Output the (X, Y) coordinate of the center of the cell containing the given text.  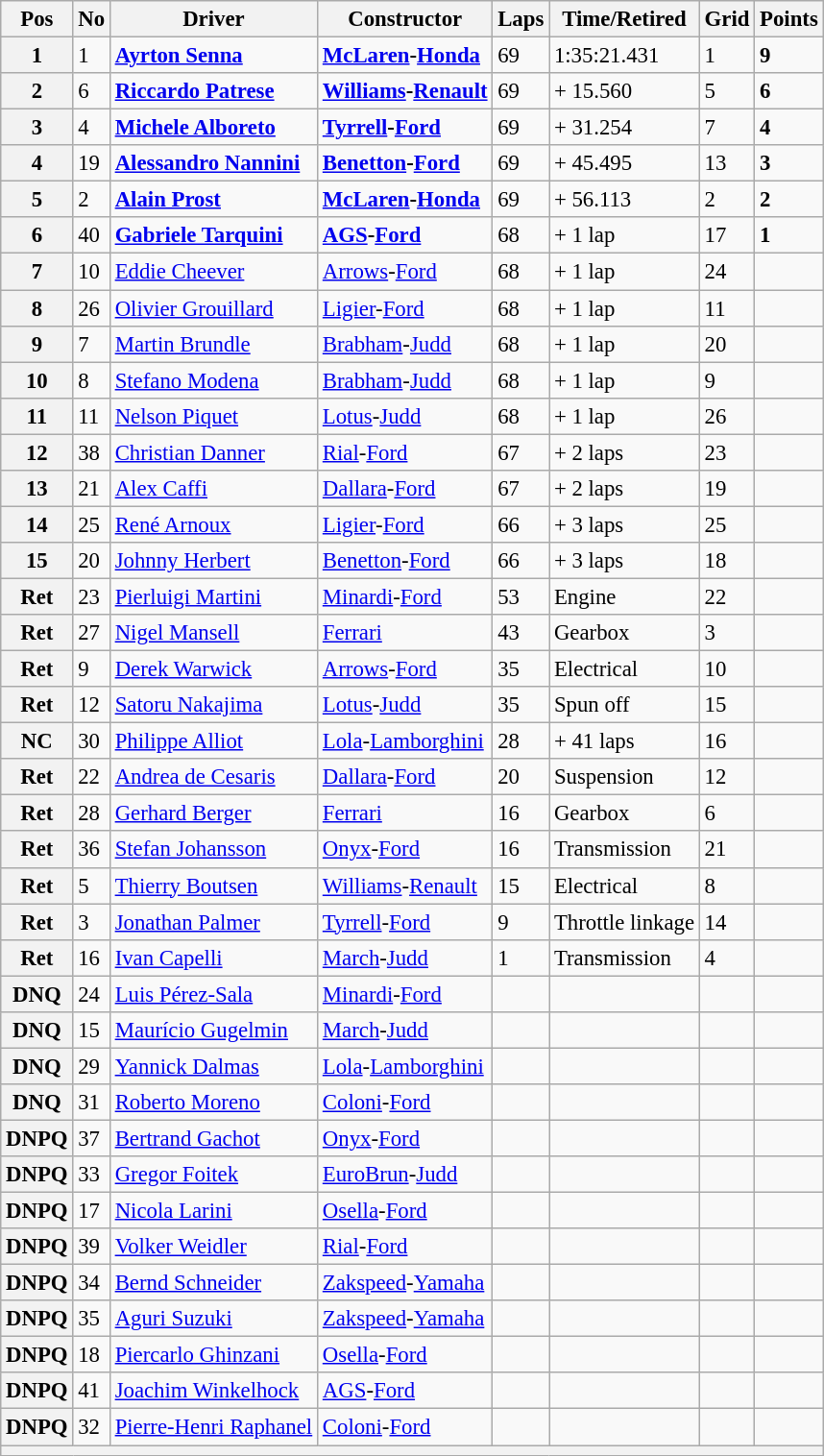
Nelson Piquet (213, 416)
Joachim Winkelhock (213, 1392)
53 (521, 596)
Philippe Alliot (213, 741)
Engine (624, 596)
41 (91, 1392)
René Arnoux (213, 524)
Grid (726, 19)
Time/Retired (624, 19)
EuroBrun-Judd (405, 1175)
40 (91, 235)
Alessandro Nannini (213, 163)
1:35:21.431 (624, 56)
Roberto Moreno (213, 1103)
Bernd Schneider (213, 1283)
Thierry Boutsen (213, 886)
Jonathan Palmer (213, 922)
Volker Weidler (213, 1247)
31 (91, 1103)
Stefan Johansson (213, 850)
Points (789, 19)
34 (91, 1283)
Bertrand Gachot (213, 1138)
36 (91, 850)
+ 45.495 (624, 163)
Satoru Nakajima (213, 705)
Ivan Capelli (213, 958)
+ 41 laps (624, 741)
Ayrton Senna (213, 56)
Throttle linkage (624, 922)
29 (91, 1066)
Pierluigi Martini (213, 596)
Laps (521, 19)
+ 56.113 (624, 200)
Piercarlo Ghinzani (213, 1355)
33 (91, 1175)
32 (91, 1427)
Gerhard Berger (213, 813)
Aguri Suzuki (213, 1319)
37 (91, 1138)
Olivier Grouillard (213, 308)
Martin Brundle (213, 344)
27 (91, 633)
Nigel Mansell (213, 633)
+ 31.254 (624, 128)
Christian Danner (213, 452)
Eddie Cheever (213, 272)
Andrea de Cesaris (213, 777)
30 (91, 741)
Riccardo Patrese (213, 91)
Alain Prost (213, 200)
Suspension (624, 777)
Gregor Foitek (213, 1175)
NC (36, 741)
Pos (36, 19)
43 (521, 633)
Spun off (624, 705)
+ 15.560 (624, 91)
Maurício Gugelmin (213, 1031)
39 (91, 1247)
Driver (213, 19)
No (91, 19)
Alex Caffi (213, 489)
Yannick Dalmas (213, 1066)
Nicola Larini (213, 1211)
Constructor (405, 19)
38 (91, 452)
Michele Alboreto (213, 128)
Stefano Modena (213, 380)
Johnny Herbert (213, 561)
Gabriele Tarquini (213, 235)
Pierre-Henri Raphanel (213, 1427)
Luis Pérez-Sala (213, 994)
Derek Warwick (213, 669)
